Pinpoint the cell where the given text exists, returning its (X, Y) midpoint coordinate. 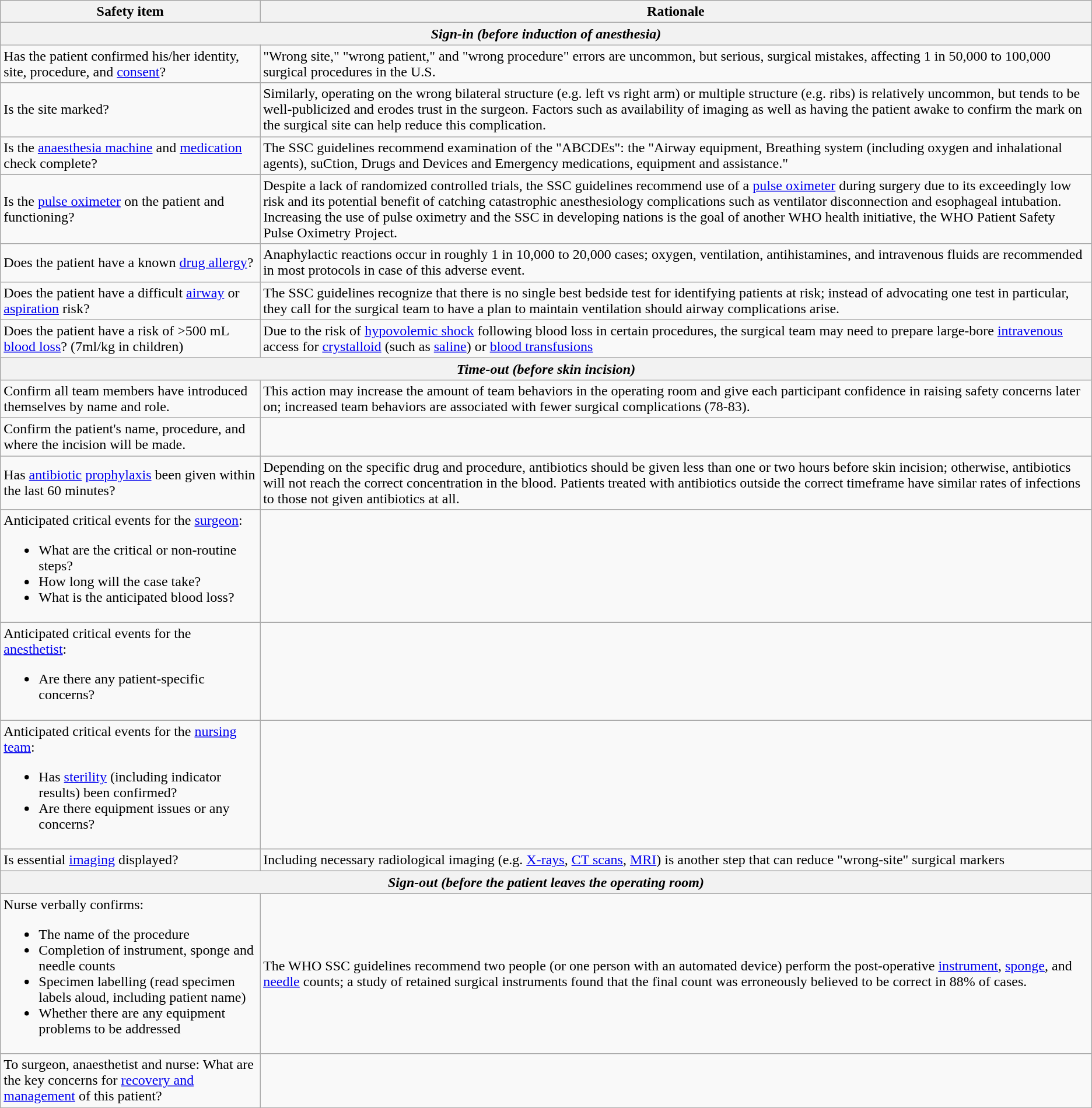
Sign-out (before the patient leaves the operating room) (546, 882)
To surgeon, anaesthetist and nurse: What are the key concerns for recovery and management of this patient? (131, 1081)
Sign-in (before induction of anesthesia) (546, 34)
Including necessary radiological imaging (e.g. X-rays, CT scans, MRI) is another step that can reduce "wrong-site" surgical markers (676, 860)
Rationale (676, 12)
Time-out (before skin incision) (546, 369)
Does the patient have a known drug allergy? (131, 262)
Safety item (131, 12)
Does the patient have a risk of >500 mL blood loss? (7ml/kg in children) (131, 338)
Anticipated critical events for the anesthetist:Are there any patient-specific concerns? (131, 672)
Is the site marked? (131, 110)
Does the patient have a difficult airway or aspiration risk? (131, 301)
Confirm the patient's name, procedure, and where the incision will be made. (131, 436)
Has the patient confirmed his/her identity, site, procedure, and consent? (131, 64)
Has antibiotic prophylaxis been given within the last 60 minutes? (131, 483)
Is the anaesthesia machine and medication check complete? (131, 155)
Is essential imaging displayed? (131, 860)
Is the pulse oximeter on the patient and functioning? (131, 209)
Confirm all team members have introduced themselves by name and role. (131, 399)
